Return the [X, Y] coordinate for the center point of the cell that contains the specified text.  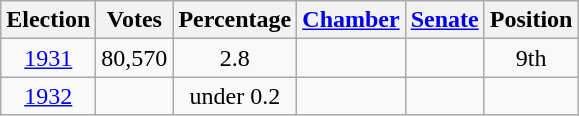
Percentage [235, 20]
Position [531, 20]
under 0.2 [235, 96]
Votes [134, 20]
2.8 [235, 58]
Senate [444, 20]
Chamber [351, 20]
1931 [48, 58]
9th [531, 58]
1932 [48, 96]
Election [48, 20]
80,570 [134, 58]
